For the text-containing cell, return its midpoint in [X, Y] coordinate format. 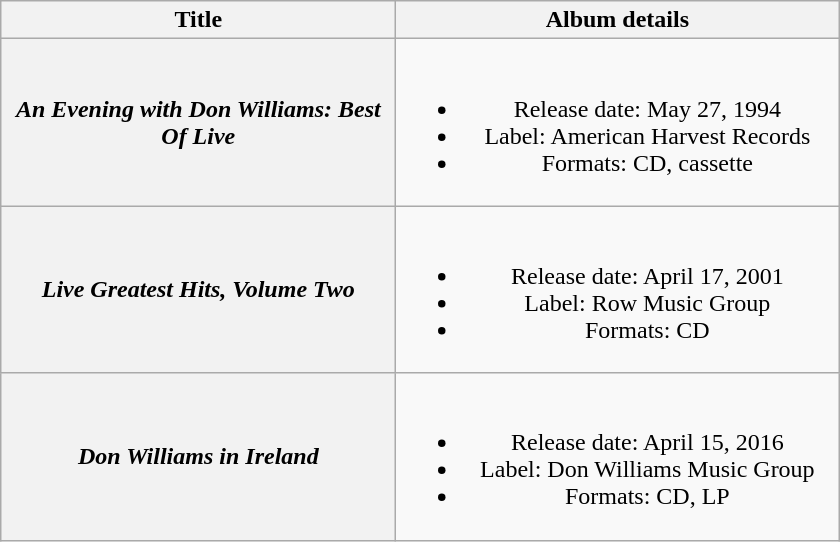
Release date: May 27, 1994Label: American Harvest RecordsFormats: CD, cassette [618, 122]
An Evening with Don Williams: Best Of Live [198, 122]
Release date: April 17, 2001Label: Row Music GroupFormats: CD [618, 290]
Don Williams in Ireland [198, 456]
Album details [618, 20]
Title [198, 20]
Live Greatest Hits, Volume Two [198, 290]
Release date: April 15, 2016Label: Don Williams Music GroupFormats: CD, LP [618, 456]
